Detect which cell encompasses the target text, then output its (x, y) center coordinate. 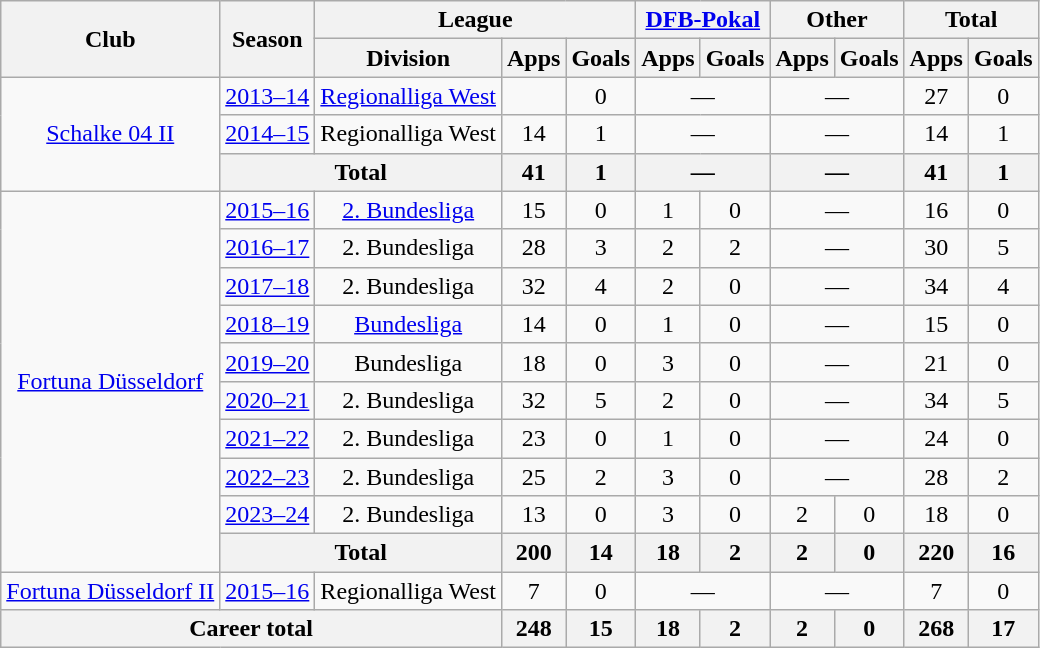
Other (837, 20)
Career total (252, 629)
Fortuna Düsseldorf (110, 382)
Division (408, 58)
268 (936, 629)
Fortuna Düsseldorf II (110, 591)
2020–21 (268, 400)
2023–24 (268, 515)
27 (936, 96)
2013–14 (268, 96)
2019–20 (268, 362)
2016–17 (268, 248)
2022–23 (268, 477)
200 (533, 553)
DFB-Pokal (703, 20)
17 (1003, 629)
2017–18 (268, 286)
30 (936, 248)
220 (936, 553)
13 (533, 515)
24 (936, 438)
Season (268, 39)
2018–19 (268, 324)
23 (533, 438)
Club (110, 39)
2014–15 (268, 134)
248 (533, 629)
Schalke 04 II (110, 134)
2021–22 (268, 438)
21 (936, 362)
25 (533, 477)
League (476, 20)
